Locate the cell with the specified text and output its (X, Y) center coordinate. 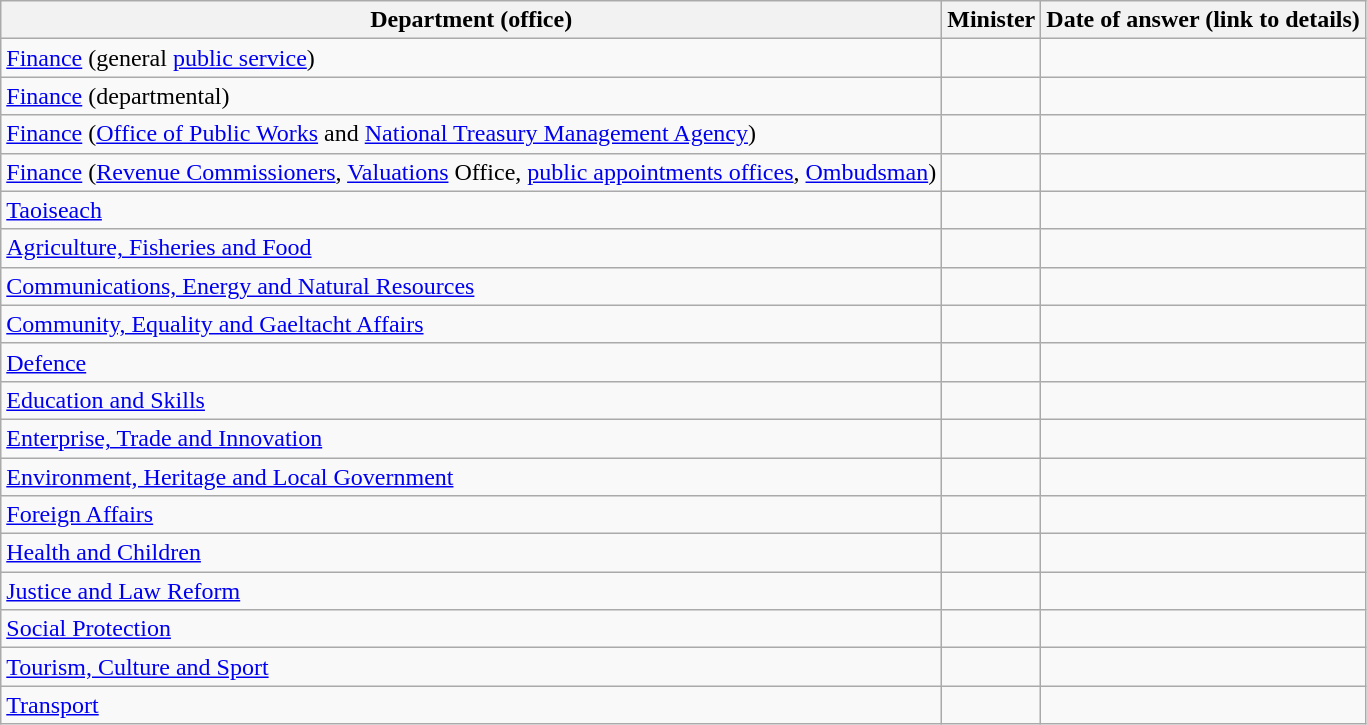
Social Protection (472, 629)
Communications, Energy and Natural Resources (472, 286)
Transport (472, 705)
Finance (Office of Public Works and National Treasury Management Agency) (472, 134)
Finance (Revenue Commissioners, Valuations Office, public appointments offices, Ombudsman) (472, 172)
Education and Skills (472, 400)
Agriculture, Fisheries and Food (472, 248)
Department (office) (472, 20)
Enterprise, Trade and Innovation (472, 438)
Community, Equality and Gaeltacht Affairs (472, 324)
Tourism, Culture and Sport (472, 667)
Defence (472, 362)
Health and Children (472, 553)
Date of answer (link to details) (1204, 20)
Environment, Heritage and Local Government (472, 477)
Finance (general public service) (472, 58)
Justice and Law Reform (472, 591)
Finance (departmental) (472, 96)
Taoiseach (472, 210)
Minister (992, 20)
Foreign Affairs (472, 515)
